For the text-containing cell, return its midpoint in (x, y) coordinate format. 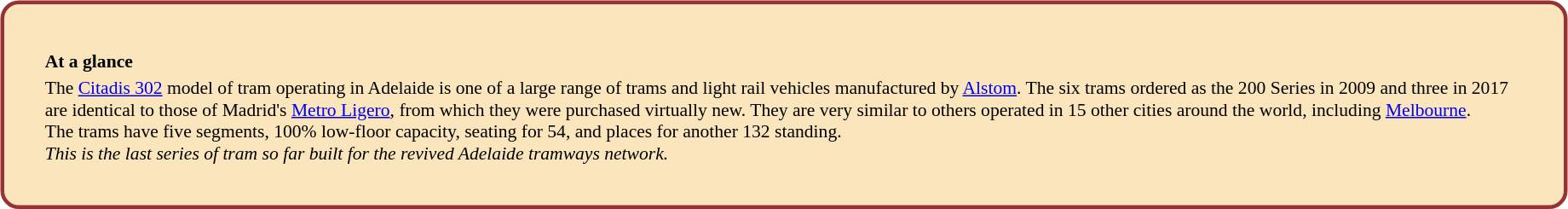
At a glance (784, 61)
